Output the [X, Y] coordinate of the center of the cell containing the given text.  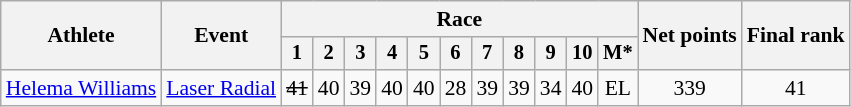
9 [551, 54]
1 [297, 54]
Athlete [82, 36]
8 [519, 54]
6 [456, 54]
Net points [690, 36]
28 [456, 88]
4 [392, 54]
M* [618, 54]
Laser Radial [221, 88]
10 [582, 54]
EL [618, 88]
2 [329, 54]
7 [487, 54]
339 [690, 88]
34 [551, 88]
5 [424, 54]
Event [221, 36]
3 [361, 54]
Race [459, 19]
Helema Williams [82, 88]
Final rank [796, 36]
